Extract the (X, Y) coordinate from the center of the cell holding the provided text.  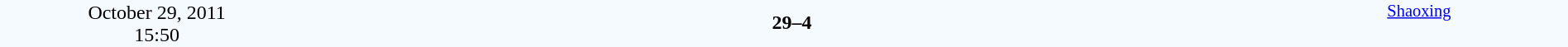
Shaoxing (1419, 23)
October 29, 201115:50 (157, 23)
29–4 (791, 22)
